Extract the [X, Y] coordinate from the center of the cell holding the provided text.  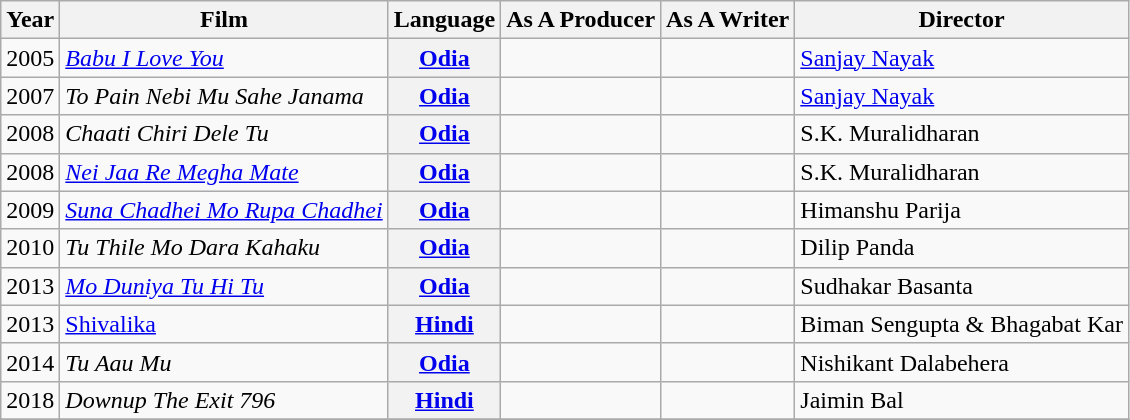
Downup The Exit 796 [224, 400]
2009 [30, 210]
Tu Aau Mu [224, 362]
Year [30, 20]
Language [444, 20]
Sudhakar Basanta [962, 286]
Film [224, 20]
Mo Duniya Tu Hi Tu [224, 286]
Biman Sengupta & Bhagabat Kar [962, 324]
As A Writer [728, 20]
Chaati Chiri Dele Tu [224, 134]
Dilip Panda [962, 248]
Tu Thile Mo Dara Kahaku [224, 248]
2018 [30, 400]
Nei Jaa Re Megha Mate [224, 172]
Director [962, 20]
2014 [30, 362]
Babu I Love You [224, 58]
2005 [30, 58]
Jaimin Bal [962, 400]
Himanshu Parija [962, 210]
Suna Chadhei Mo Rupa Chadhei [224, 210]
2007 [30, 96]
Shivalika [224, 324]
As A Producer [581, 20]
2010 [30, 248]
Nishikant Dalabehera [962, 362]
To Pain Nebi Mu Sahe Janama [224, 96]
